Find where the given text appears and provide that cell's center as (x, y) coordinate. 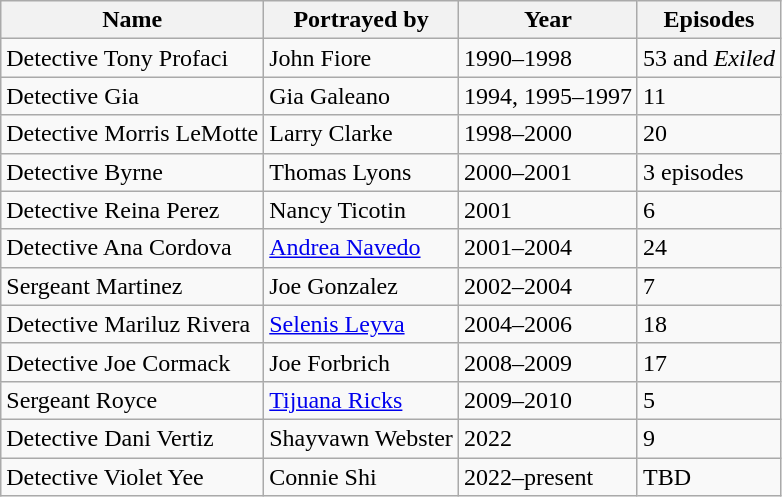
24 (708, 248)
1998–2000 (548, 134)
Detective Ana Cordova (132, 248)
Nancy Ticotin (362, 210)
Gia Galeano (362, 96)
Portrayed by (362, 20)
2004–2006 (548, 324)
2008–2009 (548, 362)
1990–1998 (548, 58)
7 (708, 286)
5 (708, 400)
2000–2001 (548, 172)
Detective Joe Cormack (132, 362)
Detective Morris LeMotte (132, 134)
Detective Tony Profaci (132, 58)
Selenis Leyva (362, 324)
2022–present (548, 477)
Sergeant Martinez (132, 286)
2002–2004 (548, 286)
John Fiore (362, 58)
Joe Gonzalez (362, 286)
Year (548, 20)
Andrea Navedo (362, 248)
Sergeant Royce (132, 400)
Detective Dani Vertiz (132, 438)
Tijuana Ricks (362, 400)
Thomas Lyons (362, 172)
TBD (708, 477)
Detective Byrne (132, 172)
Detective Mariluz Rivera (132, 324)
Episodes (708, 20)
Detective Reina Perez (132, 210)
2001 (548, 210)
53 and Exiled (708, 58)
11 (708, 96)
2022 (548, 438)
Shayvawn Webster (362, 438)
1994, 1995–1997 (548, 96)
2001–2004 (548, 248)
Larry Clarke (362, 134)
6 (708, 210)
Detective Violet Yee (132, 477)
Name (132, 20)
18 (708, 324)
3 episodes (708, 172)
9 (708, 438)
Connie Shi (362, 477)
20 (708, 134)
17 (708, 362)
2009–2010 (548, 400)
Detective Gia (132, 96)
Joe Forbrich (362, 362)
